Capture the cell that displays the provided text and extract its (X, Y) central coordinate. 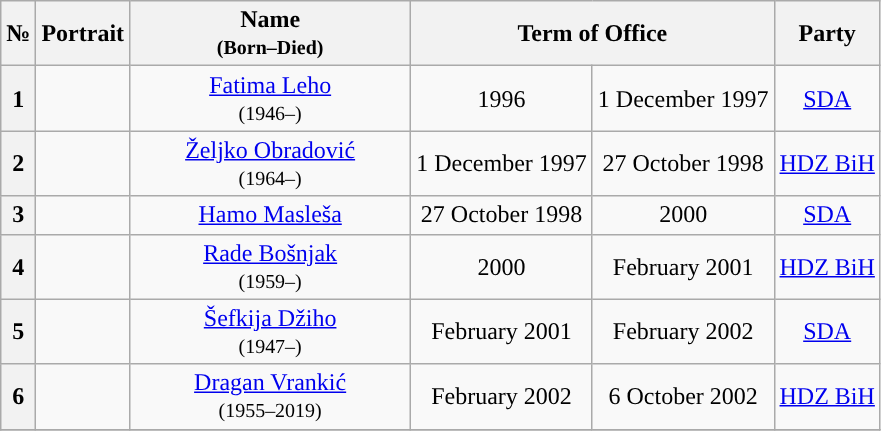
3 (18, 215)
Party (827, 34)
6 October 2002 (683, 396)
Portrait (83, 34)
Hamo Masleša (270, 215)
6 (18, 396)
Rade Bošnjak(1959–) (270, 266)
1996 (502, 98)
Dragan Vrankić(1955–2019) (270, 396)
5 (18, 332)
Šefkija Džiho(1947–) (270, 332)
Željko Obradović(1964–) (270, 164)
Name(Born–Died) (270, 34)
1 (18, 98)
Fatima Leho(1946–) (270, 98)
Term of Office (592, 34)
№ (18, 34)
2 (18, 164)
4 (18, 266)
